For the text-containing cell, return its midpoint in [x, y] coordinate format. 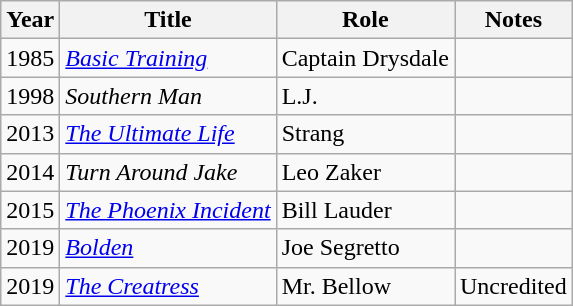
1998 [30, 96]
Bolden [168, 248]
The Creatress [168, 286]
Notes [513, 20]
Year [30, 20]
Uncredited [513, 286]
1985 [30, 58]
Role [365, 20]
2015 [30, 210]
Leo Zaker [365, 172]
Title [168, 20]
Captain Drysdale [365, 58]
2013 [30, 134]
Bill Lauder [365, 210]
The Ultimate Life [168, 134]
Turn Around Jake [168, 172]
2014 [30, 172]
Mr. Bellow [365, 286]
Joe Segretto [365, 248]
Southern Man [168, 96]
Strang [365, 134]
L.J. [365, 96]
Basic Training [168, 58]
The Phoenix Incident [168, 210]
